For the text-containing cell, return its midpoint in (X, Y) coordinate format. 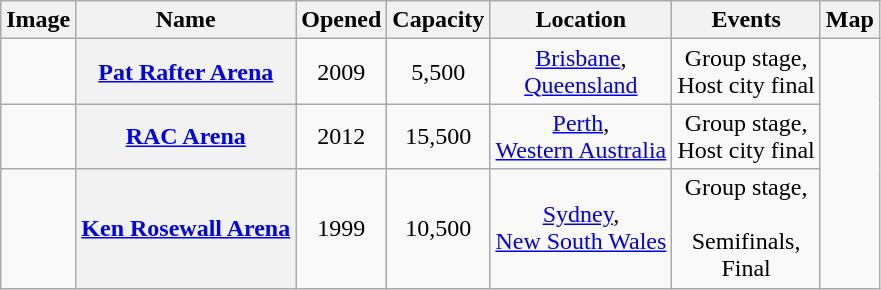
1999 (342, 228)
Group stage, Semifinals, Final (746, 228)
Pat Rafter Arena (186, 72)
RAC Arena (186, 136)
Image (38, 20)
10,500 (438, 228)
Ken Rosewall Arena (186, 228)
Sydney, New South Wales (581, 228)
5,500 (438, 72)
Events (746, 20)
Opened (342, 20)
Brisbane, Queensland (581, 72)
Capacity (438, 20)
15,500 (438, 136)
Perth, Western Australia (581, 136)
2009 (342, 72)
Map (850, 20)
2012 (342, 136)
Name (186, 20)
Location (581, 20)
